Return the [x, y] coordinate for the center point of the cell that contains the specified text.  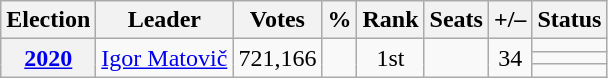
2020 [48, 58]
Igor Matovič [164, 58]
% [340, 20]
Election [48, 20]
+/– [510, 20]
34 [510, 58]
Seats [456, 20]
Status [570, 20]
Leader [164, 20]
Rank [390, 20]
721,166 [278, 58]
Votes [278, 20]
1st [390, 58]
